Capture the cell that displays the provided text and extract its [X, Y] central coordinate. 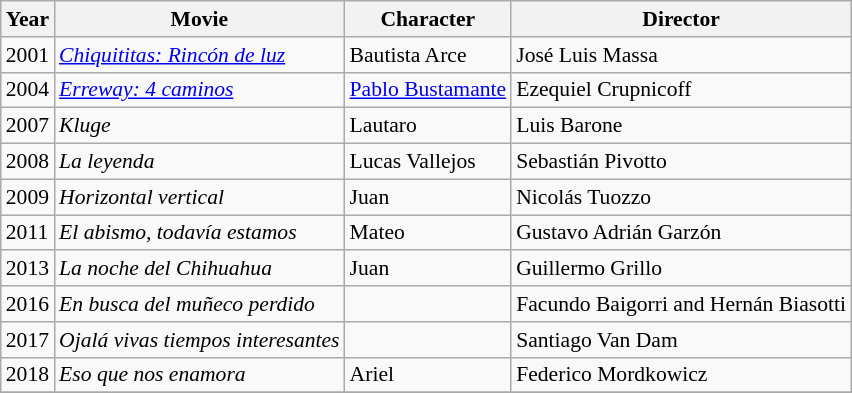
Lucas Vallejos [428, 162]
José Luis Massa [681, 55]
2018 [28, 375]
Year [28, 19]
Chiquititas: Rincón de luz [200, 55]
2013 [28, 269]
Pablo Bustamante [428, 90]
Ezequiel Crupnicoff [681, 90]
El abismo, todavía estamos [200, 233]
2001 [28, 55]
2011 [28, 233]
Ojalá vivas tiempos interesantes [200, 340]
Director [681, 19]
2004 [28, 90]
Kluge [200, 126]
2017 [28, 340]
Bautista Arce [428, 55]
La leyenda [200, 162]
Sebastián Pivotto [681, 162]
Nicolás Tuozzo [681, 197]
Guillermo Grillo [681, 269]
Lautaro [428, 126]
Santiago Van Dam [681, 340]
Mateo [428, 233]
Luis Barone [681, 126]
2007 [28, 126]
Movie [200, 19]
Ariel [428, 375]
Character [428, 19]
En busca del muñeco perdido [200, 304]
2008 [28, 162]
Federico Mordkowicz [681, 375]
Eso que nos enamora [200, 375]
2016 [28, 304]
Horizontal vertical [200, 197]
Gustavo Adrián Garzón [681, 233]
Erreway: 4 caminos [200, 90]
La noche del Chihuahua [200, 269]
Facundo Baigorri and Hernán Biasotti [681, 304]
2009 [28, 197]
